Extract the (x, y) coordinate from the center of the cell holding the provided text.  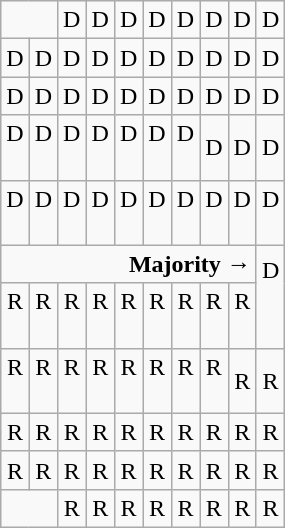
Majority → (129, 264)
